Return the [X, Y] coordinate for the center point of the cell that contains the specified text.  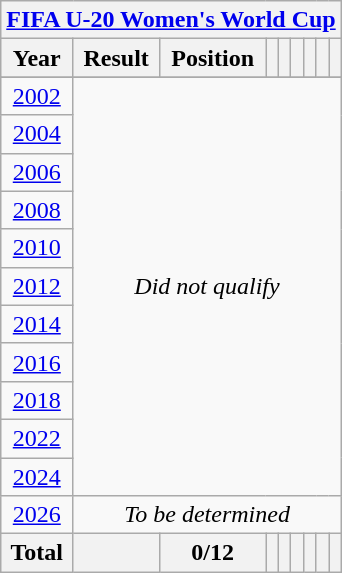
2002 [37, 96]
2014 [37, 324]
2026 [37, 515]
Result [116, 58]
0/12 [212, 553]
2024 [37, 477]
Year [37, 58]
2016 [37, 362]
FIFA U-20 Women's World Cup [171, 20]
2004 [37, 134]
Position [212, 58]
Did not qualify [207, 286]
2012 [37, 286]
2018 [37, 400]
To be determined [207, 515]
2022 [37, 438]
Total [37, 553]
2006 [37, 172]
2010 [37, 248]
2008 [37, 210]
